Extract the (x, y) coordinate from the center of the cell holding the provided text.  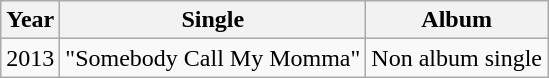
Single (213, 20)
"Somebody Call My Momma" (213, 58)
Year (30, 20)
2013 (30, 58)
Album (457, 20)
Non album single (457, 58)
